Return (X, Y) of the center of cell containing provided text 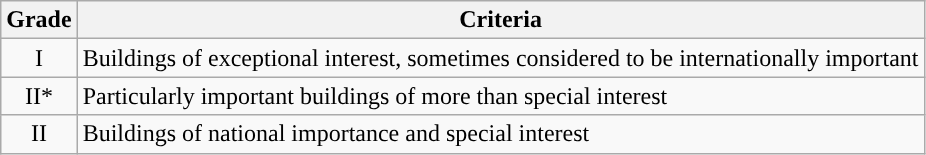
I (39, 58)
Particularly important buildings of more than special interest (500, 96)
Buildings of exceptional interest, sometimes considered to be internationally important (500, 58)
II (39, 134)
Grade (39, 20)
Buildings of national importance and special interest (500, 134)
II* (39, 96)
Criteria (500, 20)
